Identify which cell holds the provided text, then report its (x, y) central coordinate. 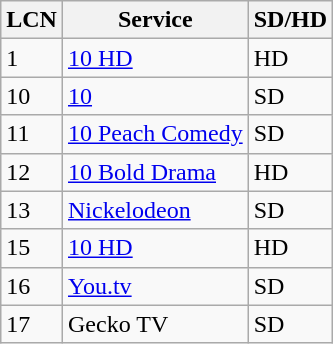
You.tv (155, 286)
1 (32, 58)
17 (32, 324)
11 (32, 134)
SD/HD (290, 20)
15 (32, 248)
Service (155, 20)
LCN (32, 20)
Gecko TV (155, 324)
10 Bold Drama (155, 172)
16 (32, 286)
12 (32, 172)
Nickelodeon (155, 210)
13 (32, 210)
10 Peach Comedy (155, 134)
